Scan for the cell matching the given text and deliver its [x, y] coordinate at center. 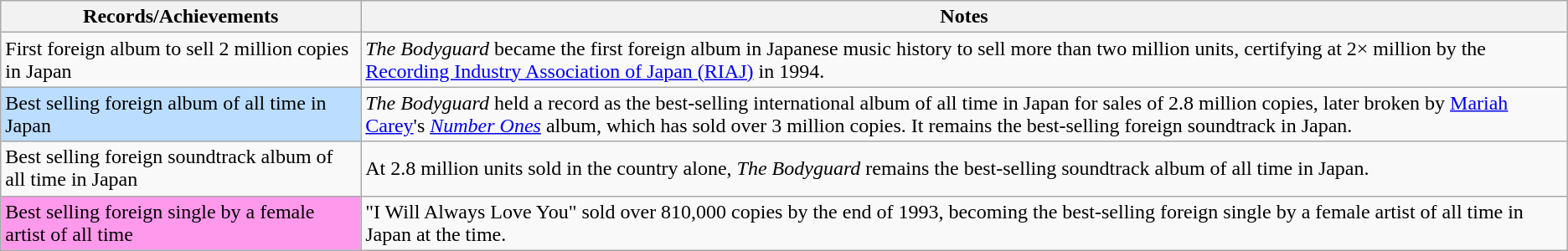
First foreign album to sell 2 million copies in Japan [181, 60]
Best selling foreign single by a female artist of all time [181, 223]
Records/Achievements [181, 17]
Best selling foreign album of all time in Japan [181, 114]
Best selling foreign soundtrack album of all time in Japan [181, 169]
At 2.8 million units sold in the country alone, The Bodyguard remains the best-selling soundtrack album of all time in Japan. [965, 169]
Notes [965, 17]
